Search for the cell housing the specified text and yield its (X, Y) center coordinate. 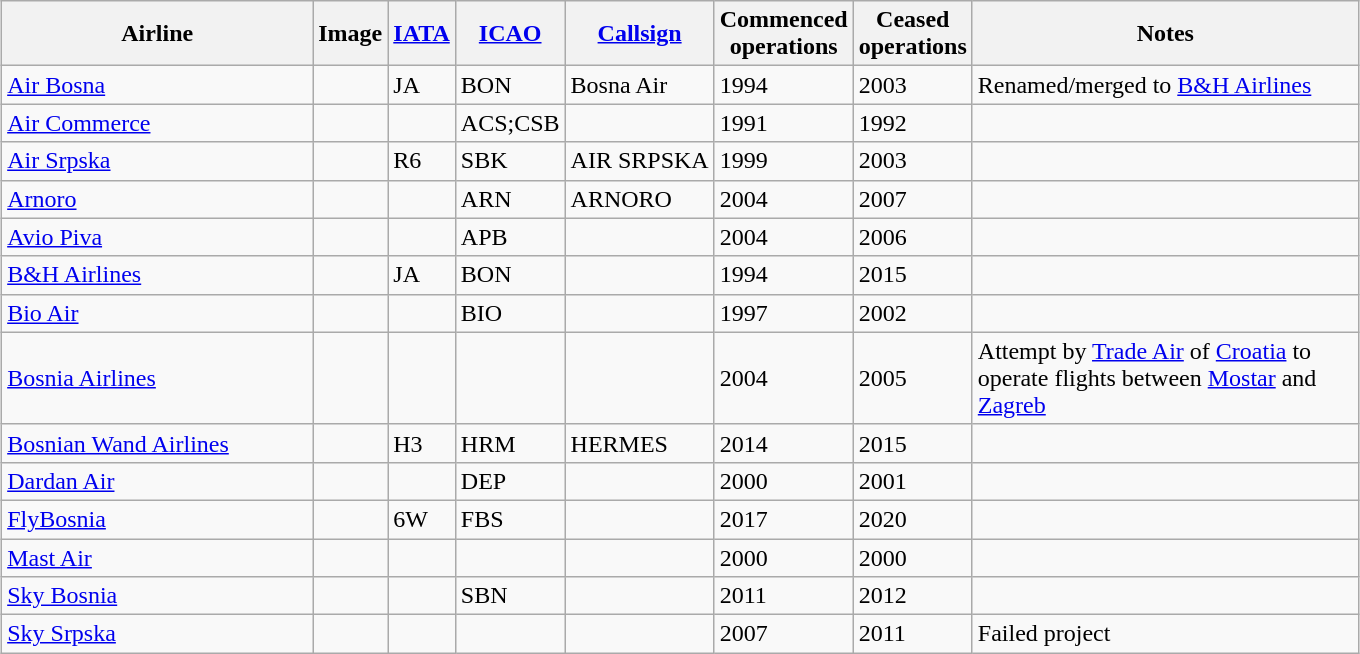
AIR SRPSKA (640, 161)
HRM (510, 443)
2017 (784, 519)
Failed project (1165, 634)
Air Srpska (158, 161)
B&H Airlines (158, 275)
Arnoro (158, 199)
Bosnia Airlines (158, 378)
APB (510, 237)
1992 (912, 123)
1991 (784, 123)
Ceasedoperations (912, 34)
Notes (1165, 34)
ICAO (510, 34)
Avio Piva (158, 237)
ARNORO (640, 199)
1997 (784, 313)
2001 (912, 481)
Sky Bosnia (158, 596)
Renamed/merged to B&H Airlines (1165, 85)
DEP (510, 481)
2012 (912, 596)
Air Commerce (158, 123)
HERMES (640, 443)
2020 (912, 519)
2005 (912, 378)
Image (350, 34)
SBN (510, 596)
R6 (422, 161)
2002 (912, 313)
1999 (784, 161)
Bio Air (158, 313)
6W (422, 519)
H3 (422, 443)
BIO (510, 313)
Sky Srpska (158, 634)
Bosna Air (640, 85)
2006 (912, 237)
Commencedoperations (784, 34)
ARN (510, 199)
Attempt by Trade Air of Croatia to operate flights between Mostar and Zagreb (1165, 378)
Airline (158, 34)
SBK (510, 161)
2014 (784, 443)
ACS;CSB (510, 123)
Air Bosna (158, 85)
Bosnian Wand Airlines (158, 443)
FBS (510, 519)
IATA (422, 34)
FlyBosnia (158, 519)
Mast Air (158, 557)
Dardan Air (158, 481)
Callsign (640, 34)
